Identify which cell holds the provided text, then report its (x, y) central coordinate. 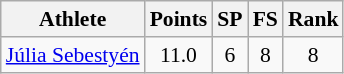
SP (230, 19)
Rank (314, 19)
Points (179, 19)
6 (230, 55)
Júlia Sebestyén (73, 55)
FS (266, 19)
11.0 (179, 55)
Athlete (73, 19)
